Determine the [x, y] coordinate at the center of the cell enclosing the given text.  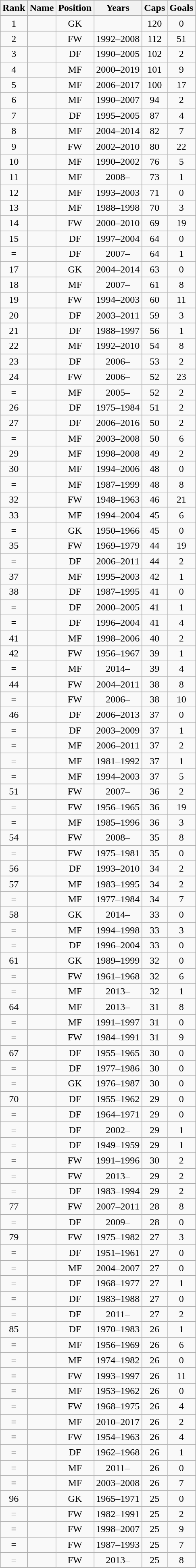
1994–2006 [118, 469]
1993–2003 [118, 193]
1989–1999 [118, 961]
1968–1975 [118, 1406]
58 [14, 914]
1992–2010 [118, 346]
1998–2007 [118, 1529]
79 [14, 1237]
1990–2002 [118, 161]
1983–1988 [118, 1299]
85 [14, 1329]
67 [14, 1053]
2000–2005 [118, 607]
71 [155, 193]
69 [155, 223]
Name [42, 8]
2000–2010 [118, 223]
59 [155, 315]
1988–1998 [118, 208]
102 [155, 54]
1987–1995 [118, 592]
1992–2008 [118, 39]
1951–1961 [118, 1253]
1985–1996 [118, 822]
2002– [118, 1130]
14 [14, 223]
1953–1962 [118, 1391]
1987–1999 [118, 484]
1965–1971 [118, 1499]
1975–1982 [118, 1237]
57 [14, 884]
Rank [14, 8]
24 [14, 377]
1993–2010 [118, 868]
87 [155, 115]
1962–1968 [118, 1453]
Goals [181, 8]
1975–1984 [118, 407]
63 [155, 269]
1964–1971 [118, 1114]
1954–1963 [118, 1437]
2006–2013 [118, 715]
1988–1997 [118, 331]
1993–1997 [118, 1375]
1991–1996 [118, 1160]
2000–2019 [118, 69]
2010–2017 [118, 1421]
1970–1983 [118, 1329]
1969–1979 [118, 546]
1990–2005 [118, 54]
1998–2006 [118, 638]
1982–1991 [118, 1514]
2006–2016 [118, 423]
2002–2010 [118, 146]
80 [155, 146]
82 [155, 131]
1983–1994 [118, 1191]
1956–1969 [118, 1345]
1955–1962 [118, 1099]
112 [155, 39]
20 [14, 315]
1995–2003 [118, 576]
2003–2009 [118, 730]
1998–2008 [118, 454]
53 [155, 361]
2005– [118, 392]
Position [75, 8]
1956–1965 [118, 807]
101 [155, 69]
120 [155, 23]
1990–2007 [118, 100]
2009– [118, 1222]
1948–1963 [118, 500]
1968–1977 [118, 1283]
1994–2004 [118, 515]
77 [14, 1207]
76 [155, 161]
1981–1992 [118, 761]
1994–1998 [118, 930]
73 [155, 177]
1950–1966 [118, 530]
12 [14, 193]
2004–2007 [118, 1268]
1961–1968 [118, 976]
2006–2017 [118, 85]
100 [155, 85]
1956–1967 [118, 653]
Caps [155, 8]
1977–1986 [118, 1068]
94 [155, 100]
13 [14, 208]
Years [118, 8]
15 [14, 239]
1955–1965 [118, 1053]
1991–1997 [118, 1022]
1977–1984 [118, 899]
1997–2004 [118, 239]
2007–2011 [118, 1207]
96 [14, 1499]
2004–2011 [118, 684]
49 [155, 454]
2003–2011 [118, 315]
18 [14, 285]
1987–1993 [118, 1545]
40 [155, 638]
60 [155, 300]
1974–1982 [118, 1360]
1984–1991 [118, 1038]
1975–1981 [118, 853]
1976–1987 [118, 1084]
1983–1995 [118, 884]
1949–1959 [118, 1145]
1995–2005 [118, 115]
